For the text-containing cell, return its midpoint in [x, y] coordinate format. 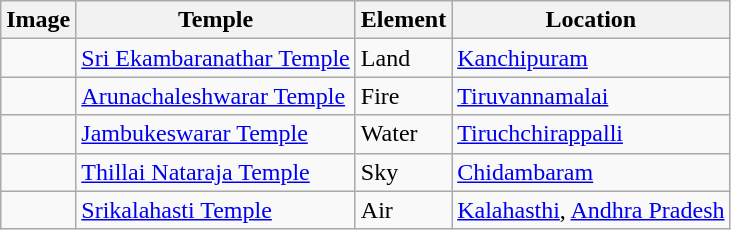
Sri Ekambaranathar Temple [216, 58]
Tiruchchirappalli [591, 134]
Fire [403, 96]
Location [591, 20]
Element [403, 20]
Land [403, 58]
Image [38, 20]
Thillai Nataraja Temple [216, 172]
Chidambaram [591, 172]
Temple [216, 20]
Kanchipuram [591, 58]
Water [403, 134]
Air [403, 210]
Tiruvannamalai [591, 96]
Arunachaleshwarar Temple [216, 96]
Kalahasthi, Andhra Pradesh [591, 210]
Srikalahasti Temple [216, 210]
Jambukeswarar Temple [216, 134]
Sky [403, 172]
